From the cell containing the given text, extract its center point as [X, Y] coordinate. 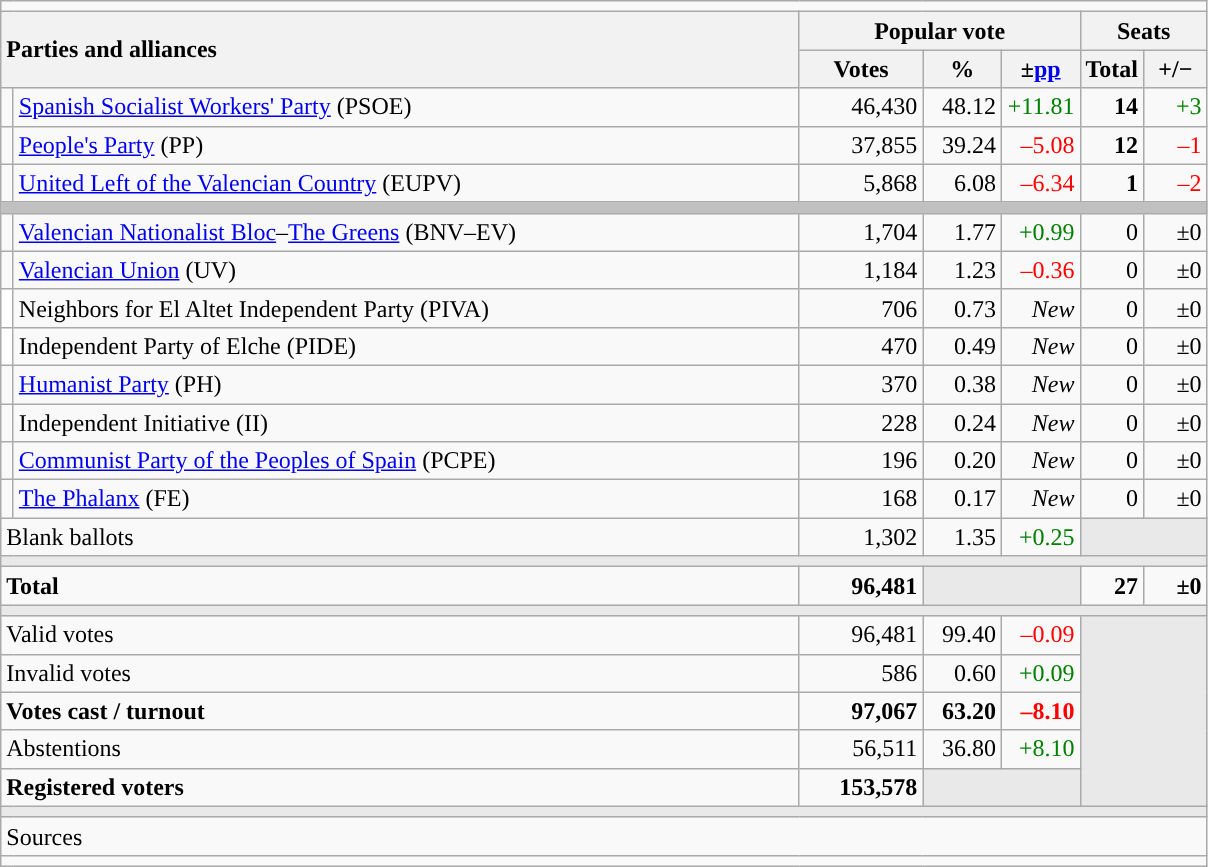
153,578 [861, 787]
36.80 [962, 749]
+0.09 [1040, 673]
1,184 [861, 270]
People's Party (PP) [406, 145]
Parties and alliances [400, 50]
1.77 [962, 232]
6.08 [962, 183]
Valid votes [400, 635]
+/− [1176, 69]
+3 [1176, 107]
Blank ballots [400, 537]
Invalid votes [400, 673]
Popular vote [940, 31]
168 [861, 499]
0.17 [962, 499]
5,868 [861, 183]
0.49 [962, 346]
United Left of the Valencian Country (EUPV) [406, 183]
–8.10 [1040, 711]
1,704 [861, 232]
Seats [1144, 31]
97,067 [861, 711]
+11.81 [1040, 107]
1 [1112, 183]
–1 [1176, 145]
37,855 [861, 145]
Abstentions [400, 749]
48.12 [962, 107]
+0.25 [1040, 537]
370 [861, 384]
27 [1112, 586]
±pp [1040, 69]
470 [861, 346]
–5.08 [1040, 145]
706 [861, 308]
Registered voters [400, 787]
56,511 [861, 749]
Valencian Union (UV) [406, 270]
Votes [861, 69]
1.35 [962, 537]
0.24 [962, 423]
Neighbors for El Altet Independent Party (PIVA) [406, 308]
0.73 [962, 308]
14 [1112, 107]
–0.36 [1040, 270]
99.40 [962, 635]
–0.09 [1040, 635]
0.38 [962, 384]
0.60 [962, 673]
Independent Party of Elche (PIDE) [406, 346]
1.23 [962, 270]
The Phalanx (FE) [406, 499]
Spanish Socialist Workers' Party (PSOE) [406, 107]
39.24 [962, 145]
+0.99 [1040, 232]
Communist Party of the Peoples of Spain (PCPE) [406, 461]
% [962, 69]
–6.34 [1040, 183]
+8.10 [1040, 749]
586 [861, 673]
Votes cast / turnout [400, 711]
46,430 [861, 107]
Valencian Nationalist Bloc–The Greens (BNV–EV) [406, 232]
Humanist Party (PH) [406, 384]
Independent Initiative (II) [406, 423]
0.20 [962, 461]
63.20 [962, 711]
–2 [1176, 183]
196 [861, 461]
1,302 [861, 537]
12 [1112, 145]
Sources [604, 836]
228 [861, 423]
